Extract the (x, y) coordinate from the center of the cell holding the provided text.  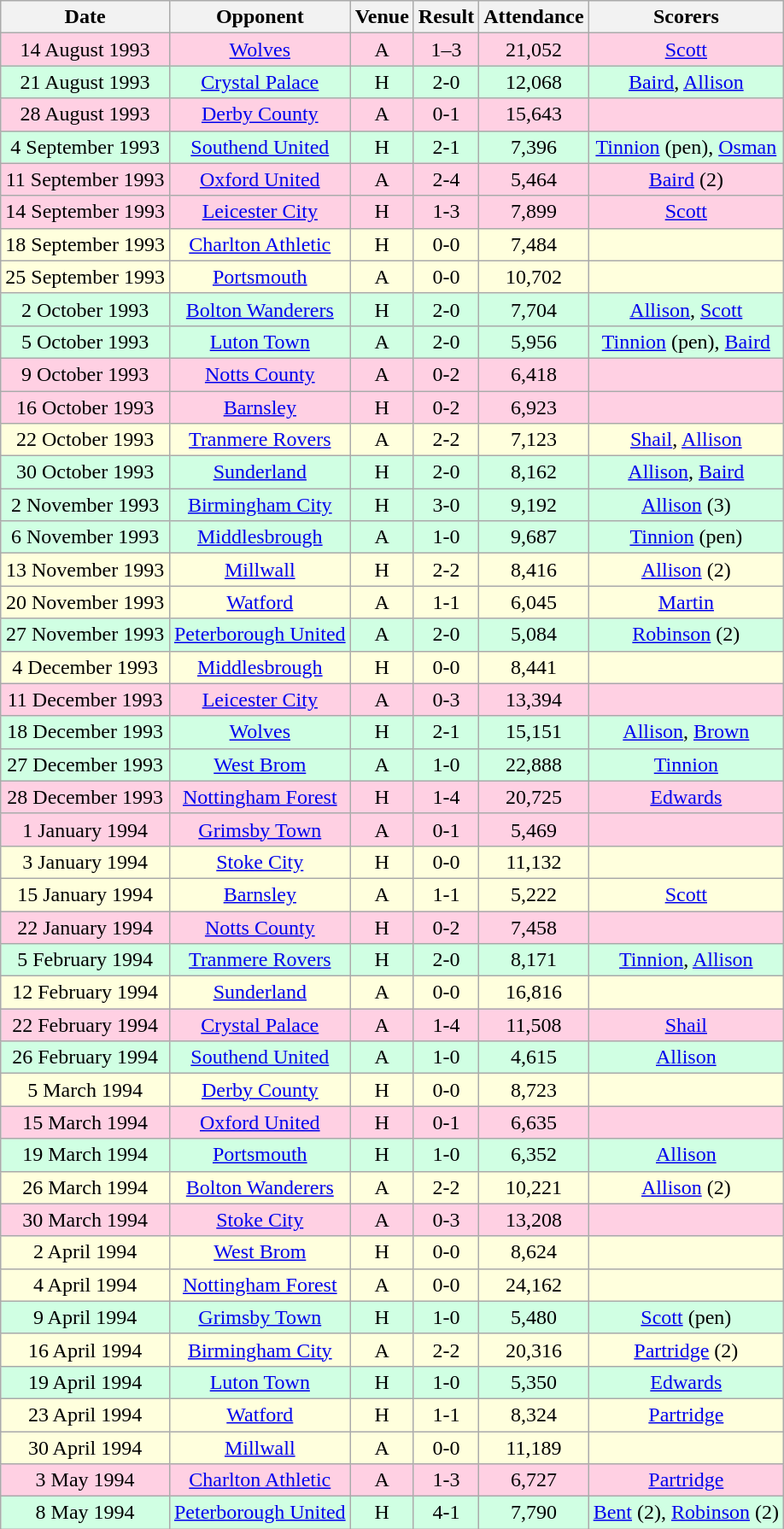
Tinnion, Allison (686, 960)
25 September 1993 (85, 277)
Baird (2) (686, 179)
13,208 (534, 1220)
6,352 (534, 1155)
2-4 (446, 179)
Venue (382, 17)
18 September 1993 (85, 244)
Result (446, 17)
22,888 (534, 764)
11,508 (534, 1025)
9 April 1994 (85, 1317)
8,723 (534, 1090)
28 December 1993 (85, 797)
8,624 (534, 1252)
5,464 (534, 179)
5,469 (534, 829)
8,324 (534, 1415)
Attendance (534, 17)
11 December 1993 (85, 700)
22 October 1993 (85, 440)
12,068 (534, 82)
21 August 1993 (85, 82)
Baird, Allison (686, 82)
Allison, Brown (686, 732)
5 March 1994 (85, 1090)
26 March 1994 (85, 1187)
7,899 (534, 212)
19 March 1994 (85, 1155)
5,956 (534, 342)
20,725 (534, 797)
6,045 (534, 602)
5 February 1994 (85, 960)
5,350 (534, 1382)
2 October 1993 (85, 309)
2 November 1993 (85, 505)
30 March 1994 (85, 1220)
Tinnion (pen) (686, 537)
15 January 1994 (85, 894)
Shail (686, 1025)
Allison, Scott (686, 309)
22 February 1994 (85, 1025)
7,704 (534, 309)
Allison (3) (686, 505)
7,484 (534, 244)
Opponent (260, 17)
7,458 (534, 927)
12 February 1994 (85, 993)
6 November 1993 (85, 537)
26 February 1994 (85, 1057)
11 September 1993 (85, 179)
8 May 1994 (85, 1513)
13 November 1993 (85, 570)
10,221 (534, 1187)
4 December 1993 (85, 667)
3 May 1994 (85, 1480)
3 January 1994 (85, 862)
2 April 1994 (85, 1252)
Allison, Baird (686, 472)
5 October 1993 (85, 342)
5,480 (534, 1317)
28 August 1993 (85, 114)
6,418 (534, 374)
15,643 (534, 114)
16,816 (534, 993)
13,394 (534, 700)
15 March 1994 (85, 1122)
15,151 (534, 732)
9,192 (534, 505)
8,416 (534, 570)
Scorers (686, 17)
6,727 (534, 1480)
4-1 (446, 1513)
Date (85, 17)
11,132 (534, 862)
7,790 (534, 1513)
Bent (2), Robinson (2) (686, 1513)
7,396 (534, 147)
27 December 1993 (85, 764)
Partridge (2) (686, 1350)
11,189 (534, 1448)
1–3 (446, 50)
20,316 (534, 1350)
10,702 (534, 277)
27 November 1993 (85, 635)
7,123 (534, 440)
9,687 (534, 537)
Shail, Allison (686, 440)
16 April 1994 (85, 1350)
18 December 1993 (85, 732)
8,171 (534, 960)
4 April 1994 (85, 1285)
6,923 (534, 407)
14 August 1993 (85, 50)
9 October 1993 (85, 374)
19 April 1994 (85, 1382)
4,615 (534, 1057)
Tinnion (pen), Osman (686, 147)
1 January 1994 (85, 829)
22 January 1994 (85, 927)
30 April 1994 (85, 1448)
3-0 (446, 505)
24,162 (534, 1285)
4 September 1993 (85, 147)
Scott (pen) (686, 1317)
30 October 1993 (85, 472)
20 November 1993 (85, 602)
21,052 (534, 50)
Tinnion (pen), Baird (686, 342)
16 October 1993 (85, 407)
5,222 (534, 894)
5,084 (534, 635)
Tinnion (686, 764)
23 April 1994 (85, 1415)
8,441 (534, 667)
Robinson (2) (686, 635)
8,162 (534, 472)
Martin (686, 602)
14 September 1993 (85, 212)
6,635 (534, 1122)
